Pinpoint the cell where the given text exists, returning its [X, Y] midpoint coordinate. 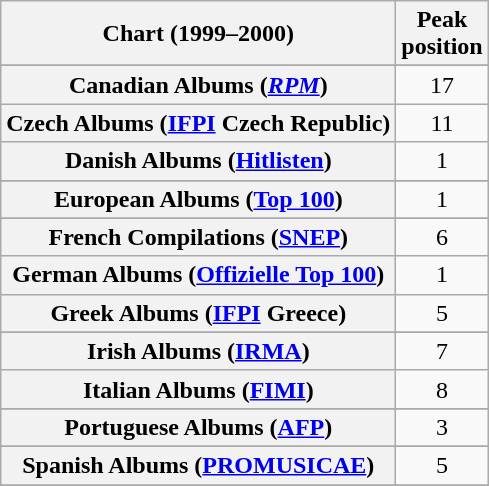
Peakposition [442, 34]
German Albums (Offizielle Top 100) [198, 275]
Czech Albums (IFPI Czech Republic) [198, 123]
11 [442, 123]
6 [442, 237]
Greek Albums (IFPI Greece) [198, 313]
Italian Albums (FIMI) [198, 389]
7 [442, 351]
17 [442, 85]
3 [442, 427]
8 [442, 389]
French Compilations (SNEP) [198, 237]
Danish Albums (Hitlisten) [198, 161]
Portuguese Albums (AFP) [198, 427]
European Albums (Top 100) [198, 199]
Irish Albums (IRMA) [198, 351]
Chart (1999–2000) [198, 34]
Canadian Albums (RPM) [198, 85]
Spanish Albums (PROMUSICAE) [198, 465]
